Provide the [X, Y] coordinate of the cell's center where the given text is located.  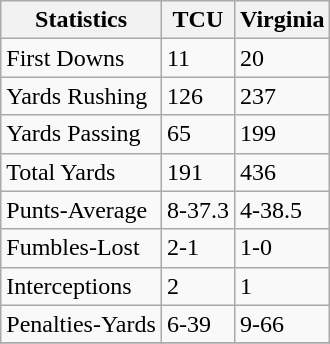
Total Yards [82, 172]
Yards Rushing [82, 96]
2-1 [198, 248]
Penalties-Yards [82, 324]
199 [282, 134]
First Downs [82, 58]
4-38.5 [282, 210]
6-39 [198, 324]
1 [282, 286]
11 [198, 58]
Statistics [82, 20]
8-37.3 [198, 210]
TCU [198, 20]
Yards Passing [82, 134]
Fumbles-Lost [82, 248]
Virginia [282, 20]
191 [198, 172]
20 [282, 58]
65 [198, 134]
Punts-Average [82, 210]
237 [282, 96]
Interceptions [82, 286]
126 [198, 96]
9-66 [282, 324]
2 [198, 286]
436 [282, 172]
1-0 [282, 248]
